For the text-containing cell, return its midpoint in (x, y) coordinate format. 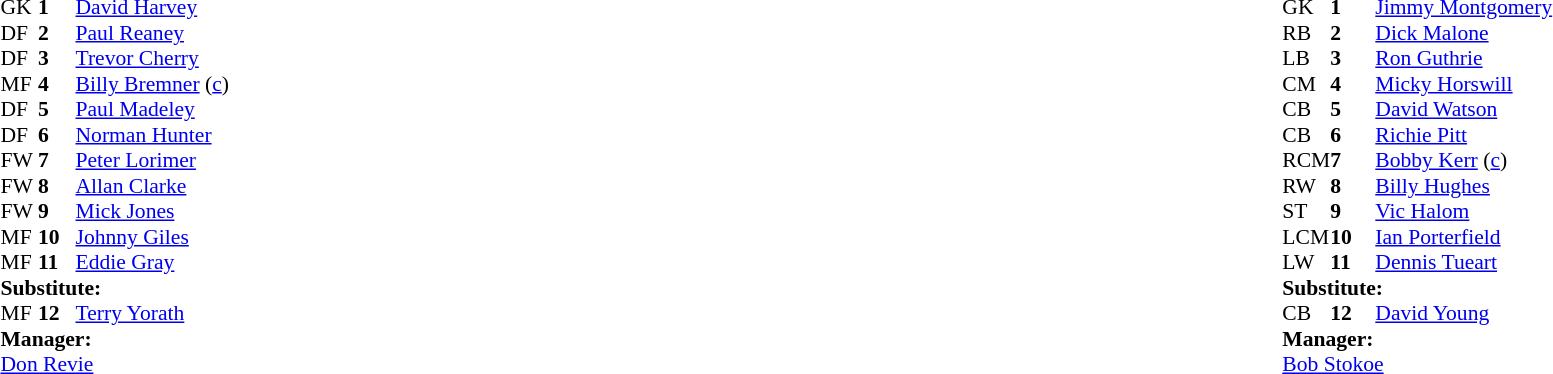
CM (1306, 84)
RB (1306, 33)
ST (1306, 211)
Billy Hughes (1464, 186)
Johnny Giles (152, 237)
David Watson (1464, 109)
LW (1306, 263)
RW (1306, 186)
Norman Hunter (152, 135)
Richie Pitt (1464, 135)
LCM (1306, 237)
Allan Clarke (152, 186)
Dick Malone (1464, 33)
Bobby Kerr (c) (1464, 161)
LB (1306, 59)
Terry Yorath (152, 313)
Paul Reaney (152, 33)
Billy Bremner (c) (152, 84)
Peter Lorimer (152, 161)
Eddie Gray (152, 263)
Paul Madeley (152, 109)
RCM (1306, 161)
Ron Guthrie (1464, 59)
Trevor Cherry (152, 59)
David Young (1464, 313)
Ian Porterfield (1464, 237)
Mick Jones (152, 211)
Micky Horswill (1464, 84)
Dennis Tueart (1464, 263)
Vic Halom (1464, 211)
